Capture the cell that displays the provided text and extract its (x, y) central coordinate. 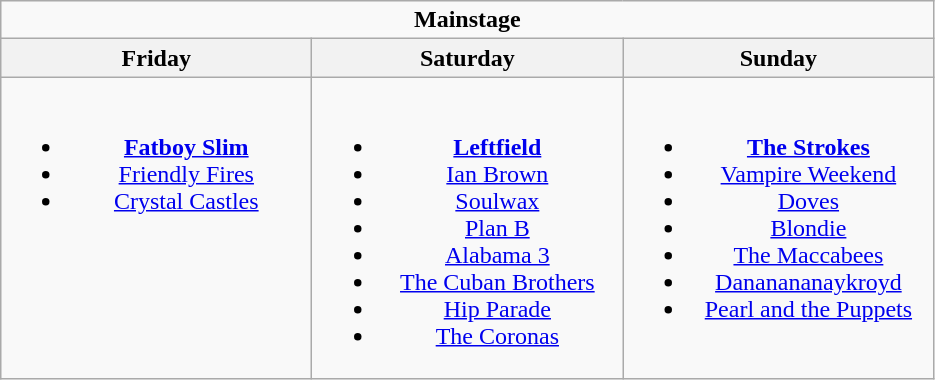
Friday (156, 58)
The StrokesVampire WeekendDovesBlondieThe MaccabeesDananananaykroydPearl and the Puppets (778, 228)
Saturday (468, 58)
Sunday (778, 58)
Mainstage (468, 20)
LeftfieldIan BrownSoulwaxPlan BAlabama 3The Cuban BrothersHip ParadeThe Coronas (468, 228)
Fatboy SlimFriendly FiresCrystal Castles (156, 228)
